Search for the cell housing the specified text and yield its (x, y) center coordinate. 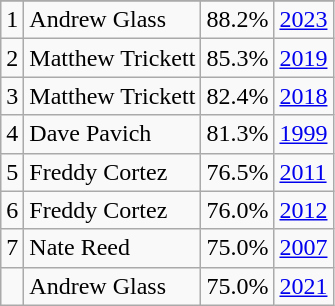
2023 (304, 20)
2 (12, 58)
2018 (304, 96)
82.4% (238, 96)
6 (12, 210)
85.3% (238, 58)
1 (12, 20)
2011 (304, 172)
76.5% (238, 172)
2007 (304, 248)
2021 (304, 286)
Nate Reed (112, 248)
2012 (304, 210)
1999 (304, 134)
Dave Pavich (112, 134)
5 (12, 172)
2019 (304, 58)
88.2% (238, 20)
7 (12, 248)
4 (12, 134)
3 (12, 96)
76.0% (238, 210)
81.3% (238, 134)
